Capture the cell that displays the provided text and extract its (X, Y) central coordinate. 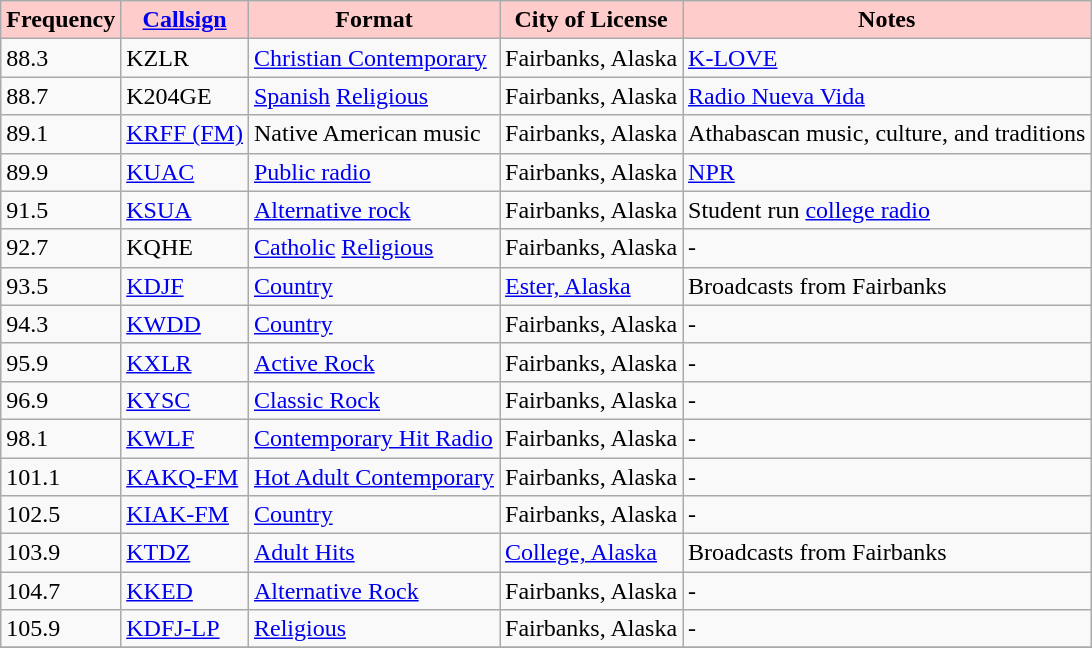
Frequency (61, 20)
88.7 (61, 96)
Format (374, 20)
KZLR (185, 58)
91.5 (61, 210)
KRFF (FM) (185, 134)
Hot Adult Contemporary (374, 477)
KDFJ-LP (185, 629)
Catholic Religious (374, 248)
Christian Contemporary (374, 58)
92.7 (61, 248)
Ester, Alaska (592, 286)
105.9 (61, 629)
K204GE (185, 96)
Adult Hits (374, 553)
96.9 (61, 400)
93.5 (61, 286)
Religious (374, 629)
Spanish Religious (374, 96)
Native American music (374, 134)
KAKQ-FM (185, 477)
City of License (592, 20)
101.1 (61, 477)
89.9 (61, 172)
KUAC (185, 172)
College, Alaska (592, 553)
Active Rock (374, 362)
95.9 (61, 362)
KDJF (185, 286)
89.1 (61, 134)
Alternative Rock (374, 591)
KQHE (185, 248)
Classic Rock (374, 400)
Student run college radio (887, 210)
88.3 (61, 58)
Notes (887, 20)
K-LOVE (887, 58)
KWDD (185, 324)
Callsign (185, 20)
NPR (887, 172)
102.5 (61, 515)
103.9 (61, 553)
104.7 (61, 591)
KSUA (185, 210)
KIAK-FM (185, 515)
Athabascan music, culture, and traditions (887, 134)
Alternative rock (374, 210)
Radio Nueva Vida (887, 96)
KYSC (185, 400)
KWLF (185, 438)
Contemporary Hit Radio (374, 438)
98.1 (61, 438)
Public radio (374, 172)
KXLR (185, 362)
KTDZ (185, 553)
KKED (185, 591)
94.3 (61, 324)
